Identify which cell holds the provided text, then report its (X, Y) central coordinate. 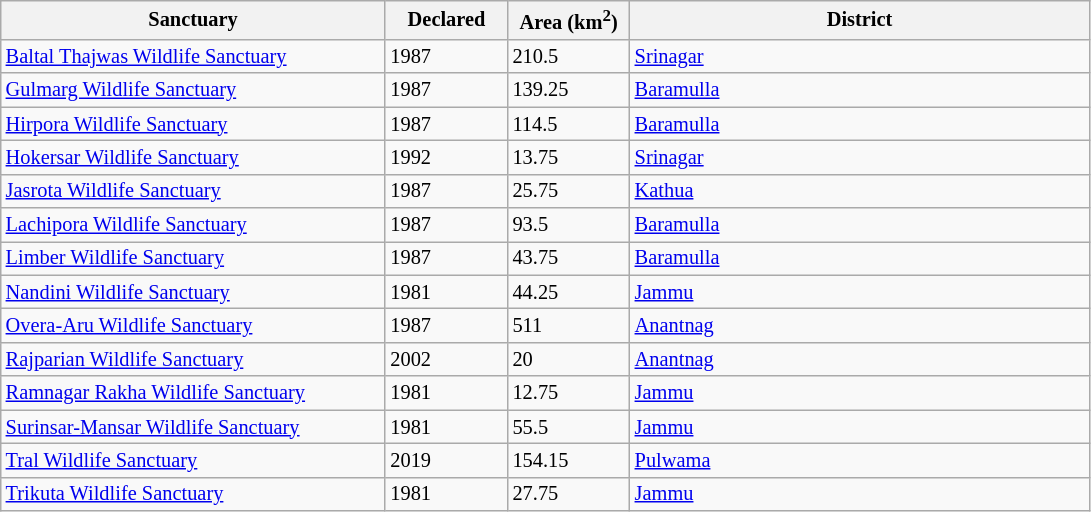
114.5 (569, 124)
Limber Wildlife Sanctuary (194, 258)
Trikuta Wildlife Sanctuary (194, 494)
Rajparian Wildlife Sanctuary (194, 359)
139.25 (569, 90)
154.15 (569, 460)
Gulmarg Wildlife Sanctuary (194, 90)
1992 (446, 157)
55.5 (569, 427)
27.75 (569, 494)
25.75 (569, 191)
93.5 (569, 225)
20 (569, 359)
Overa-Aru Wildlife Sanctuary (194, 326)
Pulwama (860, 460)
12.75 (569, 393)
Baltal Thajwas Wildlife Sanctuary (194, 56)
44.25 (569, 292)
2019 (446, 460)
210.5 (569, 56)
Sanctuary (194, 20)
Lachipora Wildlife Sanctuary (194, 225)
District (860, 20)
13.75 (569, 157)
Kathua (860, 191)
Declared (446, 20)
Nandini Wildlife Sanctuary (194, 292)
Jasrota Wildlife Sanctuary (194, 191)
43.75 (569, 258)
Area (km2) (569, 20)
Surinsar-Mansar Wildlife Sanctuary (194, 427)
2002 (446, 359)
Hokersar Wildlife Sanctuary (194, 157)
Hirpora Wildlife Sanctuary (194, 124)
Tral Wildlife Sanctuary (194, 460)
511 (569, 326)
Ramnagar Rakha Wildlife Sanctuary (194, 393)
